Provide the [x, y] coordinate of the cell's center where the given text is located.  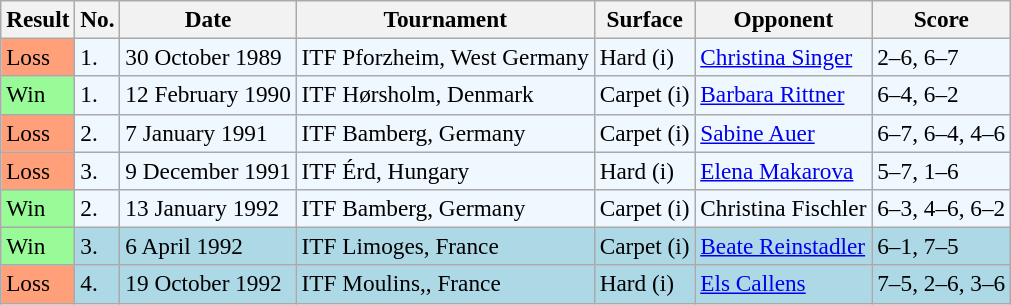
Christina Fischler [784, 208]
12 February 1990 [208, 95]
No. [98, 19]
ITF Limoges, France [445, 246]
Barbara Rittner [784, 95]
ITF Hørsholm, Denmark [445, 95]
Result [38, 19]
9 December 1991 [208, 170]
Surface [644, 19]
ITF Pforzheim, West Germany [445, 57]
ITF Moulins,, France [445, 284]
6–7, 6–4, 4–6 [942, 133]
Tournament [445, 19]
Christina Singer [784, 57]
13 January 1992 [208, 208]
19 October 1992 [208, 284]
6 April 1992 [208, 246]
7 January 1991 [208, 133]
6–4, 6–2 [942, 95]
6–3, 4–6, 6–2 [942, 208]
Score [942, 19]
Sabine Auer [784, 133]
7–5, 2–6, 3–6 [942, 284]
ITF Érd, Hungary [445, 170]
30 October 1989 [208, 57]
4. [98, 284]
5–7, 1–6 [942, 170]
Els Callens [784, 284]
Beate Reinstadler [784, 246]
6–1, 7–5 [942, 246]
2–6, 6–7 [942, 57]
Date [208, 19]
Elena Makarova [784, 170]
Opponent [784, 19]
